Pinpoint the cell where the given text exists, returning its (X, Y) midpoint coordinate. 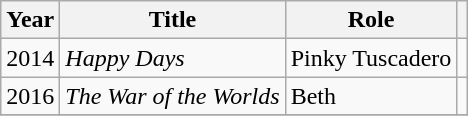
2014 (30, 58)
Pinky Tuscadero (371, 58)
2016 (30, 96)
The War of the Worlds (172, 96)
Title (172, 20)
Beth (371, 96)
Role (371, 20)
Year (30, 20)
Happy Days (172, 58)
